Detect which cell encompasses the target text, then output its [x, y] center coordinate. 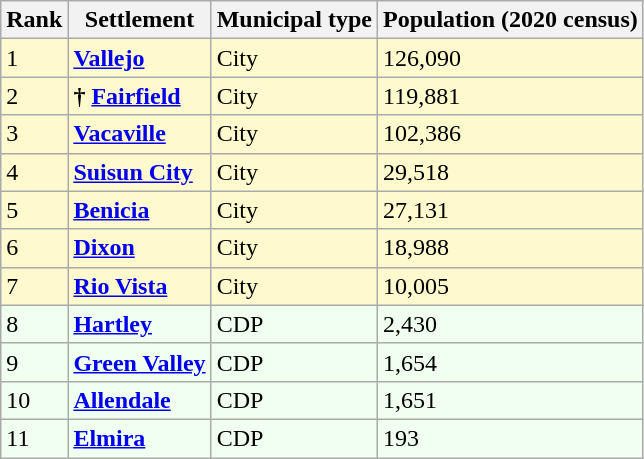
Dixon [140, 248]
2 [34, 96]
10 [34, 400]
Elmira [140, 438]
6 [34, 248]
3 [34, 134]
18,988 [511, 248]
Green Valley [140, 362]
7 [34, 286]
Hartley [140, 324]
5 [34, 210]
Rio Vista [140, 286]
Suisun City [140, 172]
Benicia [140, 210]
Municipal type [294, 20]
8 [34, 324]
1,654 [511, 362]
193 [511, 438]
Vallejo [140, 58]
11 [34, 438]
Settlement [140, 20]
119,881 [511, 96]
10,005 [511, 286]
Rank [34, 20]
Population (2020 census) [511, 20]
Vacaville [140, 134]
4 [34, 172]
102,386 [511, 134]
1 [34, 58]
27,131 [511, 210]
9 [34, 362]
† Fairfield [140, 96]
29,518 [511, 172]
126,090 [511, 58]
2,430 [511, 324]
Allendale [140, 400]
1,651 [511, 400]
